Capture the cell that displays the provided text and extract its (x, y) central coordinate. 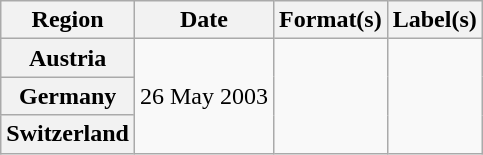
Switzerland (68, 134)
Region (68, 20)
Label(s) (434, 20)
Format(s) (331, 20)
Austria (68, 58)
Date (204, 20)
Germany (68, 96)
26 May 2003 (204, 96)
